Return the (x, y) coordinate for the center point of the cell that contains the specified text.  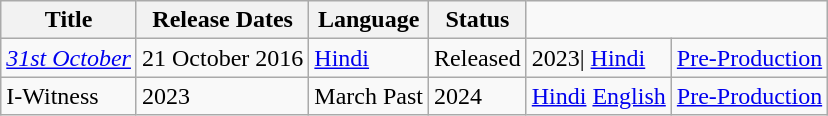
31st October (69, 58)
2023 (222, 96)
21 October 2016 (222, 58)
Status (478, 20)
Hindi English (598, 96)
I-Witness (69, 96)
Title (69, 20)
Language (369, 20)
2023| Hindi (598, 58)
Release Dates (222, 20)
Released (478, 58)
March Past (369, 96)
Hindi (369, 58)
2024 (478, 96)
